From the cell containing the given text, extract its center point as (x, y) coordinate. 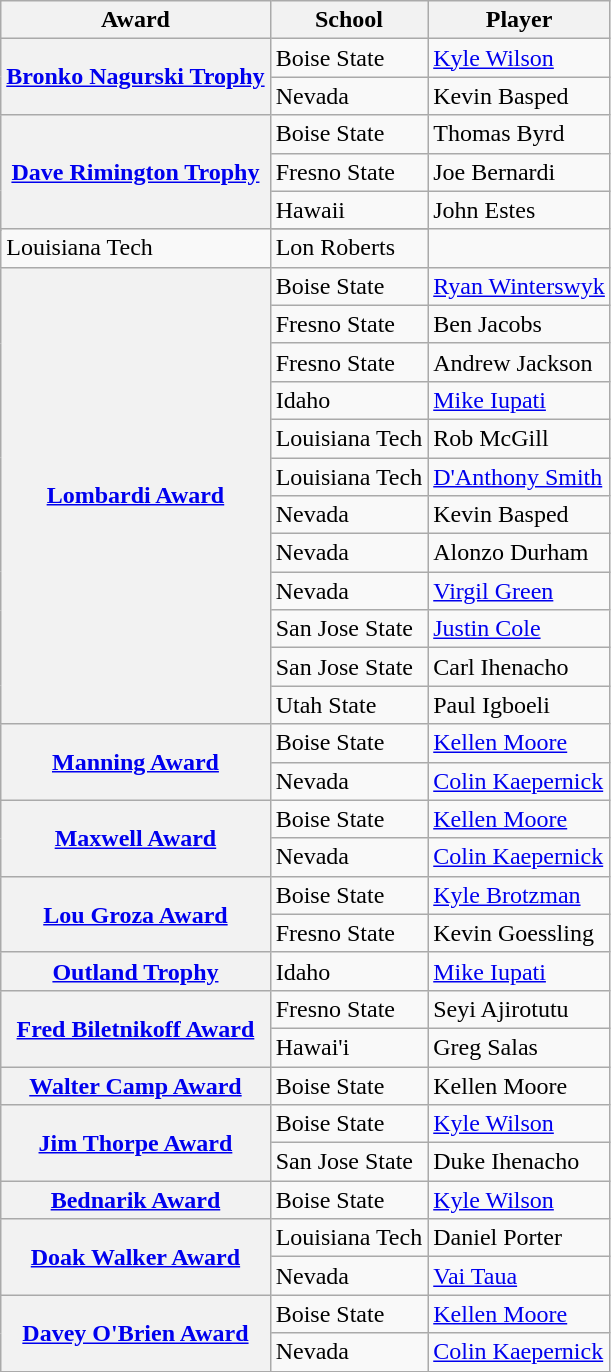
Daniel Porter (520, 1238)
Bronko Nagurski Trophy (136, 77)
Jim Thorpe Award (136, 1143)
Utah State (349, 705)
Kevin Goessling (520, 933)
Rob McGill (520, 438)
School (349, 20)
Outland Trophy (136, 971)
Ben Jacobs (520, 324)
Walter Camp Award (136, 1085)
Hawaii (349, 210)
Dave Rimington Trophy (136, 172)
Carl Ihenacho (520, 667)
Player (520, 20)
Thomas Byrd (520, 134)
Alonzo Durham (520, 553)
John Estes (520, 210)
Justin Cole (520, 629)
Doak Walker Award (136, 1257)
Virgil Green (520, 591)
Maxwell Award (136, 838)
Joe Bernardi (520, 172)
Lombardi Award (136, 496)
Hawai'i (349, 1047)
Kyle Brotzman (520, 895)
Bednarik Award (136, 1200)
Lon Roberts (349, 248)
D'Anthony Smith (520, 477)
Davey O'Brien Award (136, 1333)
Ryan Winterswyk (520, 286)
Award (136, 20)
Paul Igboeli (520, 705)
Seyi Ajirotutu (520, 1009)
Lou Groza Award (136, 914)
Manning Award (136, 762)
Andrew Jackson (520, 362)
Fred Biletnikoff Award (136, 1028)
Duke Ihenacho (520, 1162)
Greg Salas (520, 1047)
Vai Taua (520, 1276)
